From the cell containing the given text, extract its center point as (X, Y) coordinate. 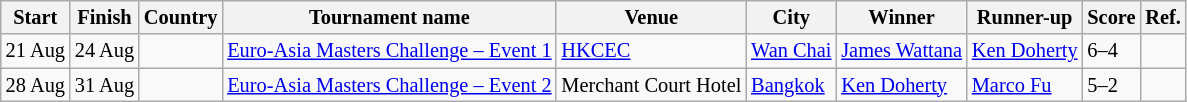
Merchant Court Hotel (651, 85)
Wan Chai (791, 51)
James Wattana (902, 51)
Marco Fu (1025, 85)
Bangkok (791, 85)
21 Aug (36, 51)
Tournament name (389, 17)
Score (1111, 17)
Euro-Asia Masters Challenge – Event 1 (389, 51)
28 Aug (36, 85)
5–2 (1111, 85)
Finish (104, 17)
31 Aug (104, 85)
Start (36, 17)
Runner-up (1025, 17)
City (791, 17)
Winner (902, 17)
Country (180, 17)
Venue (651, 17)
Euro-Asia Masters Challenge – Event 2 (389, 85)
24 Aug (104, 51)
HKCEC (651, 51)
6–4 (1111, 51)
Ref. (1162, 17)
